Find where the given text appears and provide that cell's center as [X, Y] coordinate. 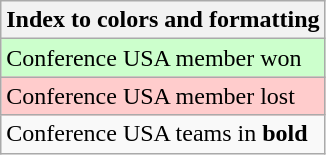
Index to colors and formatting [163, 20]
Conference USA member lost [163, 96]
Conference USA member won [163, 58]
Conference USA teams in bold [163, 134]
